Pinpoint the cell where the given text exists, returning its (X, Y) midpoint coordinate. 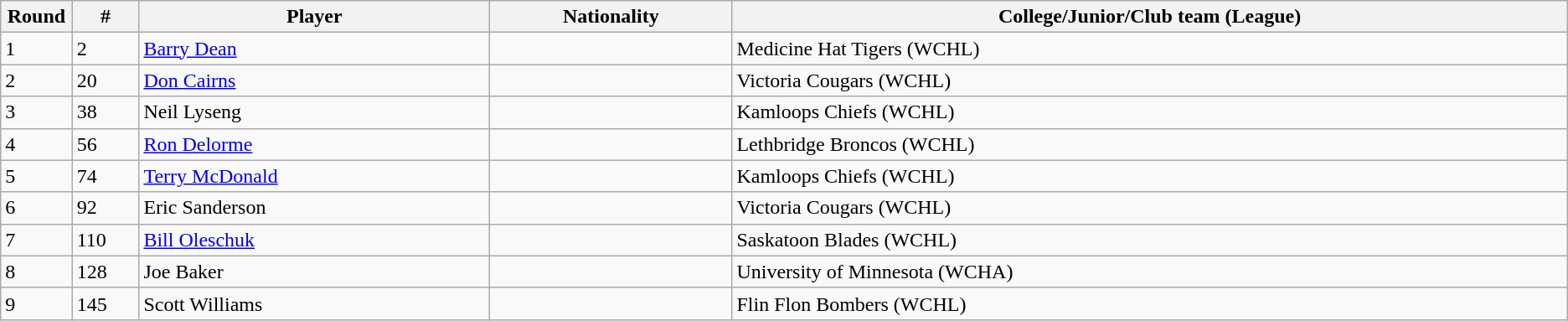
College/Junior/Club team (League) (1149, 17)
Flin Flon Bombers (WCHL) (1149, 303)
Scott Williams (315, 303)
1 (37, 49)
Eric Sanderson (315, 208)
20 (106, 80)
74 (106, 176)
128 (106, 272)
# (106, 17)
3 (37, 112)
Neil Lyseng (315, 112)
9 (37, 303)
Ron Delorme (315, 144)
38 (106, 112)
Don Cairns (315, 80)
Barry Dean (315, 49)
145 (106, 303)
Bill Oleschuk (315, 240)
Lethbridge Broncos (WCHL) (1149, 144)
4 (37, 144)
Saskatoon Blades (WCHL) (1149, 240)
Joe Baker (315, 272)
110 (106, 240)
Round (37, 17)
56 (106, 144)
7 (37, 240)
8 (37, 272)
5 (37, 176)
Medicine Hat Tigers (WCHL) (1149, 49)
Nationality (611, 17)
92 (106, 208)
Player (315, 17)
University of Minnesota (WCHA) (1149, 272)
Terry McDonald (315, 176)
6 (37, 208)
